Find where the given text appears and provide that cell's center as (X, Y) coordinate. 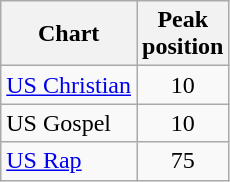
US Gospel (69, 123)
US Christian (69, 85)
Peakposition (182, 34)
75 (182, 161)
US Rap (69, 161)
Chart (69, 34)
